Extract the [X, Y] coordinate from the center of the cell holding the provided text.  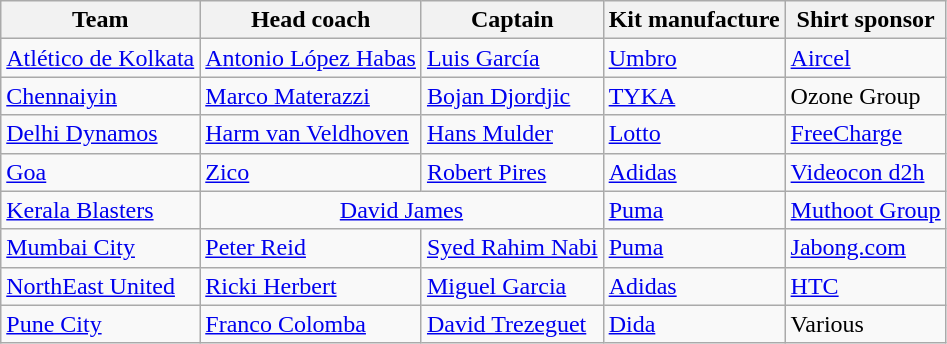
Muthoot Group [866, 210]
Delhi Dynamos [100, 134]
Jabong.com [866, 248]
Ozone Group [866, 96]
Zico [311, 172]
Shirt sponsor [866, 20]
Robert Pires [512, 172]
Head coach [311, 20]
Marco Materazzi [311, 96]
Ricki Herbert [311, 286]
Atlético de Kolkata [100, 58]
Kit manufacture [694, 20]
Mumbai City [100, 248]
Dida [694, 324]
NorthEast United [100, 286]
Chennaiyin [100, 96]
FreeCharge [866, 134]
David James [402, 210]
Captain [512, 20]
Aircel [866, 58]
Harm van Veldhoven [311, 134]
Miguel Garcia [512, 286]
Hans Mulder [512, 134]
Peter Reid [311, 248]
Various [866, 324]
Luis García [512, 58]
Antonio López Habas [311, 58]
Bojan Djordjic [512, 96]
TYKA [694, 96]
Franco Colomba [311, 324]
Team [100, 20]
Syed Rahim Nabi [512, 248]
Goa [100, 172]
Umbro [694, 58]
Lotto [694, 134]
Pune City [100, 324]
Videocon d2h [866, 172]
HTC [866, 286]
David Trezeguet [512, 324]
Kerala Blasters [100, 210]
